From the cell containing the given text, extract its center point as [x, y] coordinate. 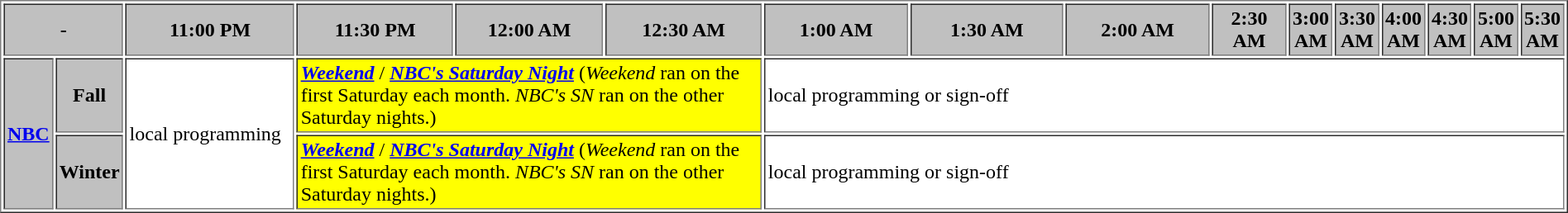
- [63, 30]
2:00 AM [1138, 30]
12:00 AM [529, 30]
4:30 AM [1449, 30]
local programming [210, 134]
11:30 PM [375, 30]
5:00 AM [1495, 30]
1:00 AM [835, 30]
Winter [89, 173]
NBC [28, 134]
1:30 AM [987, 30]
3:00 AM [1310, 30]
5:30 AM [1542, 30]
Fall [89, 95]
11:00 PM [210, 30]
4:00 AM [1403, 30]
12:30 AM [684, 30]
2:30 AM [1249, 30]
3:30 AM [1356, 30]
